From the cell containing the given text, extract its center point as (x, y) coordinate. 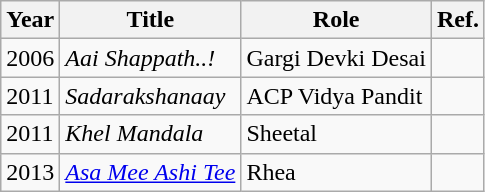
Sadarakshanaay (150, 96)
Title (150, 20)
Khel Mandala (150, 134)
Rhea (336, 172)
Sheetal (336, 134)
Asa Mee Ashi Tee (150, 172)
2013 (30, 172)
ACP Vidya Pandit (336, 96)
Year (30, 20)
2006 (30, 58)
Ref. (458, 20)
Gargi Devki Desai (336, 58)
Aai Shappath..! (150, 58)
Role (336, 20)
